Detect which cell encompasses the target text, then output its (x, y) center coordinate. 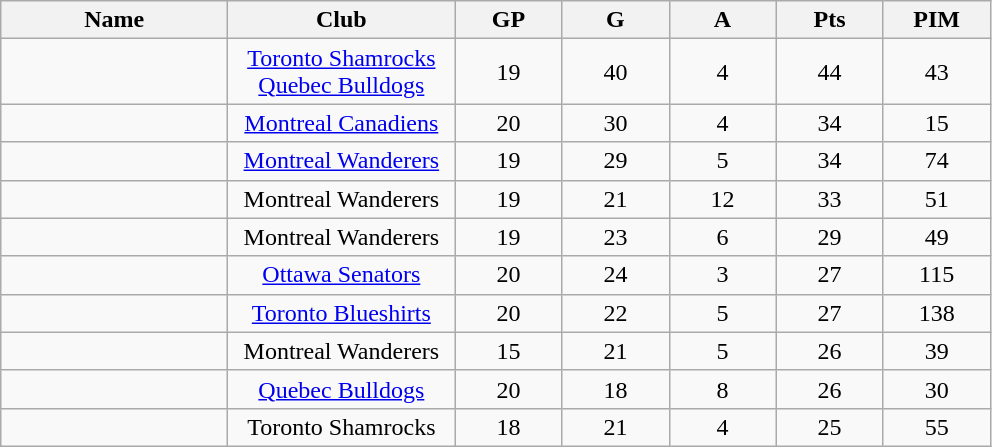
115 (936, 275)
Name (114, 20)
6 (722, 237)
A (722, 20)
Club (342, 20)
Pts (830, 20)
Ottawa Senators (342, 275)
51 (936, 199)
74 (936, 161)
39 (936, 351)
33 (830, 199)
Toronto Blueshirts (342, 313)
24 (616, 275)
Montreal Canadiens (342, 123)
Toronto ShamrocksQuebec Bulldogs (342, 72)
49 (936, 237)
55 (936, 427)
23 (616, 237)
GP (508, 20)
43 (936, 72)
44 (830, 72)
12 (722, 199)
8 (722, 389)
138 (936, 313)
22 (616, 313)
Toronto Shamrocks (342, 427)
Quebec Bulldogs (342, 389)
3 (722, 275)
25 (830, 427)
G (616, 20)
40 (616, 72)
PIM (936, 20)
